Output the [X, Y] coordinate of the center of the cell containing the given text.  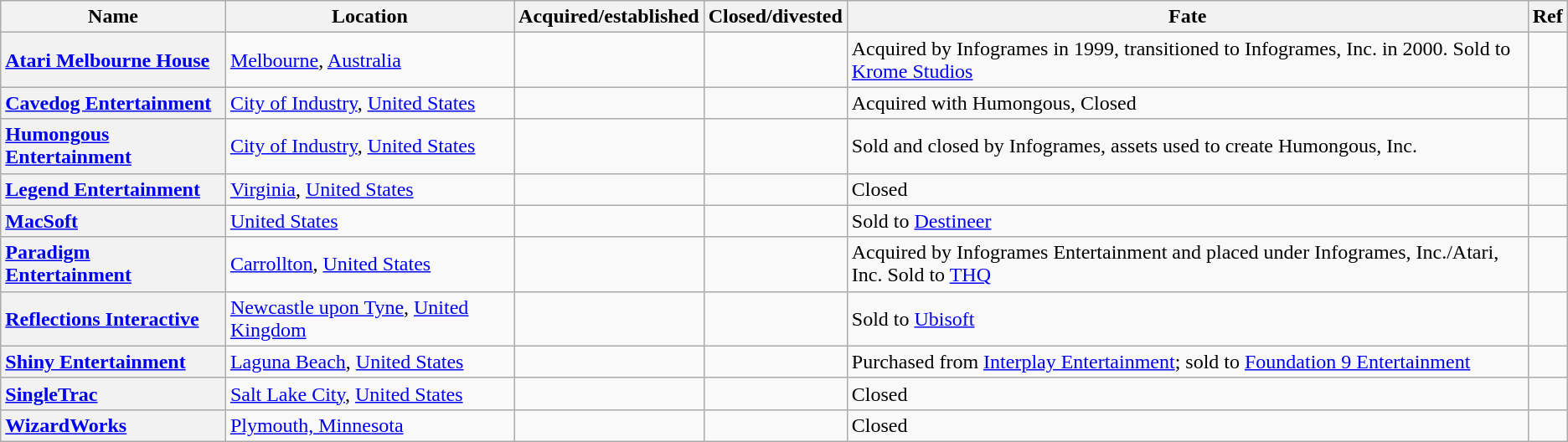
Closed/divested [776, 17]
Acquired/established [610, 17]
Salt Lake City, United States [369, 393]
Location [369, 17]
Sold and closed by Infogrames, assets used to create Humongous, Inc. [1188, 146]
Fate [1188, 17]
Acquired by Infogrames Entertainment and placed under Infogrames, Inc./Atari, Inc. Sold to THQ [1188, 265]
Shiny Entertainment [114, 362]
Ref [1548, 17]
Purchased from Interplay Entertainment; sold to Foundation 9 Entertainment [1188, 362]
Carrollton, United States [369, 265]
MacSoft [114, 221]
Laguna Beach, United States [369, 362]
United States [369, 221]
Humongous Entertainment [114, 146]
Sold to Ubisoft [1188, 318]
Sold to Destineer [1188, 221]
Acquired with Humongous, Closed [1188, 103]
Melbourne, Australia [369, 60]
Cavedog Entertainment [114, 103]
Atari Melbourne House [114, 60]
Plymouth, Minnesota [369, 425]
WizardWorks [114, 425]
Virginia, United States [369, 189]
Newcastle upon Tyne, United Kingdom [369, 318]
Legend Entertainment [114, 189]
Acquired by Infogrames in 1999, transitioned to Infogrames, Inc. in 2000. Sold to Krome Studios [1188, 60]
Reflections Interactive [114, 318]
Paradigm Entertainment [114, 265]
SingleTrac [114, 393]
Name [114, 17]
